Search for the cell housing the specified text and yield its [x, y] center coordinate. 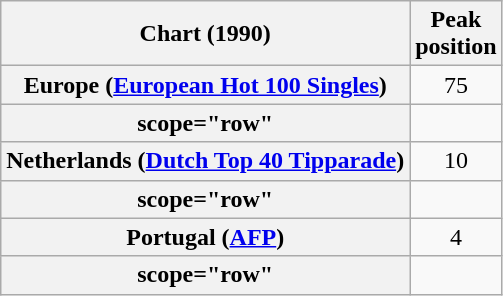
10 [456, 161]
Chart (1990) [206, 34]
75 [456, 85]
4 [456, 237]
Europe (European Hot 100 Singles) [206, 85]
Peakposition [456, 34]
Netherlands (Dutch Top 40 Tipparade) [206, 161]
Portugal (AFP) [206, 237]
